For the text-containing cell, return its midpoint in [x, y] coordinate format. 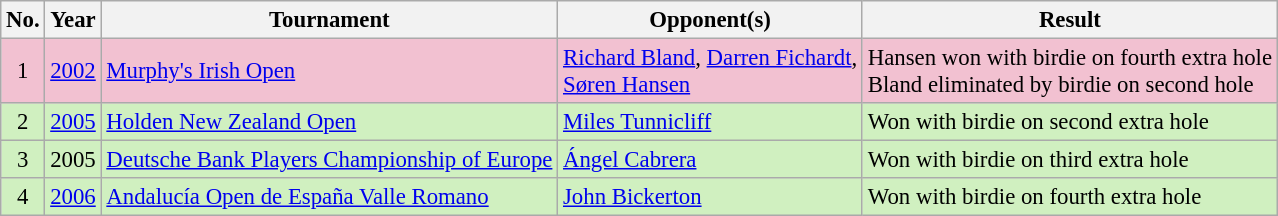
Ángel Cabrera [710, 160]
Murphy's Irish Open [330, 72]
Year [73, 20]
2002 [73, 72]
1 [23, 72]
Result [1070, 20]
Won with birdie on third extra hole [1070, 160]
Hansen won with birdie on fourth extra holeBland eliminated by birdie on second hole [1070, 72]
Andalucía Open de España Valle Romano [330, 197]
2006 [73, 197]
Won with birdie on second extra hole [1070, 122]
Won with birdie on fourth extra hole [1070, 197]
Holden New Zealand Open [330, 122]
Richard Bland, Darren Fichardt, Søren Hansen [710, 72]
4 [23, 197]
John Bickerton [710, 197]
3 [23, 160]
2 [23, 122]
No. [23, 20]
Deutsche Bank Players Championship of Europe [330, 160]
Opponent(s) [710, 20]
Miles Tunnicliff [710, 122]
Tournament [330, 20]
